Search for the cell housing the specified text and yield its [x, y] center coordinate. 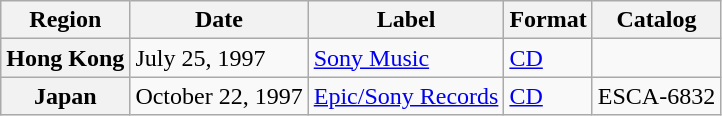
Date [219, 20]
Catalog [656, 20]
October 22, 1997 [219, 96]
ESCA-6832 [656, 96]
Japan [66, 96]
July 25, 1997 [219, 58]
Format [548, 20]
Label [406, 20]
Epic/Sony Records [406, 96]
Hong Kong [66, 58]
Sony Music [406, 58]
Region [66, 20]
